For the text-containing cell, return its midpoint in (x, y) coordinate format. 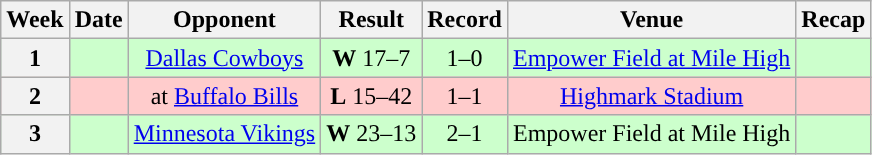
W 17–7 (372, 58)
Record (465, 20)
Date (98, 20)
2 (35, 96)
Recap (834, 20)
Result (372, 20)
Opponent (224, 20)
Dallas Cowboys (224, 58)
1–1 (465, 96)
W 23–13 (372, 134)
Week (35, 20)
Venue (651, 20)
Highmark Stadium (651, 96)
Minnesota Vikings (224, 134)
3 (35, 134)
L 15–42 (372, 96)
2–1 (465, 134)
1–0 (465, 58)
at Buffalo Bills (224, 96)
1 (35, 58)
